Scan for the cell matching the given text and deliver its (X, Y) coordinate at center. 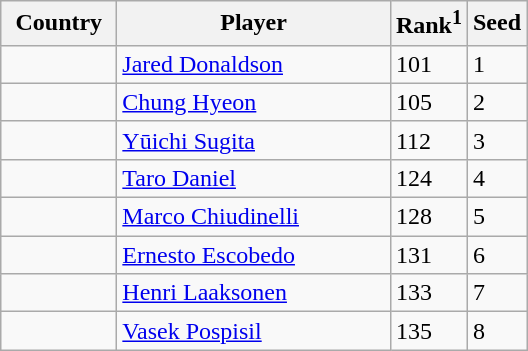
101 (428, 64)
1 (496, 64)
8 (496, 331)
128 (428, 217)
131 (428, 255)
135 (428, 331)
124 (428, 178)
Player (254, 24)
Marco Chiudinelli (254, 217)
6 (496, 255)
5 (496, 217)
Yūichi Sugita (254, 140)
Jared Donaldson (254, 64)
3 (496, 140)
7 (496, 293)
Country (59, 24)
133 (428, 293)
Taro Daniel (254, 178)
Vasek Pospisil (254, 331)
Chung Hyeon (254, 102)
2 (496, 102)
Ernesto Escobedo (254, 255)
Seed (496, 24)
105 (428, 102)
Henri Laaksonen (254, 293)
Rank1 (428, 24)
112 (428, 140)
4 (496, 178)
